Scan for the cell matching the given text and deliver its [X, Y] coordinate at center. 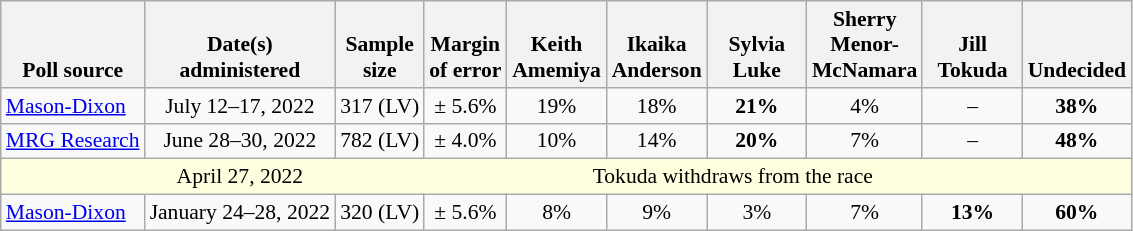
January 24–28, 2022 [240, 213]
60% [1077, 213]
13% [972, 213]
9% [657, 213]
KeithAmemiya [556, 44]
Undecided [1077, 44]
MRG Research [73, 141]
317 (LV) [380, 106]
4% [865, 106]
± 4.0% [465, 141]
July 12–17, 2022 [240, 106]
SylviaLuke [757, 44]
21% [757, 106]
IkaikaAnderson [657, 44]
20% [757, 141]
SherryMenor-McNamara [865, 44]
782 (LV) [380, 141]
18% [657, 106]
48% [1077, 141]
10% [556, 141]
April 27, 2022 [240, 177]
320 (LV) [380, 213]
Tokuda withdraws from the race [733, 177]
Date(s)administered [240, 44]
8% [556, 213]
Marginof error [465, 44]
3% [757, 213]
Samplesize [380, 44]
June 28–30, 2022 [240, 141]
14% [657, 141]
19% [556, 106]
JillTokuda [972, 44]
Poll source [73, 44]
38% [1077, 106]
